Pinpoint the cell where the given text exists, returning its (X, Y) midpoint coordinate. 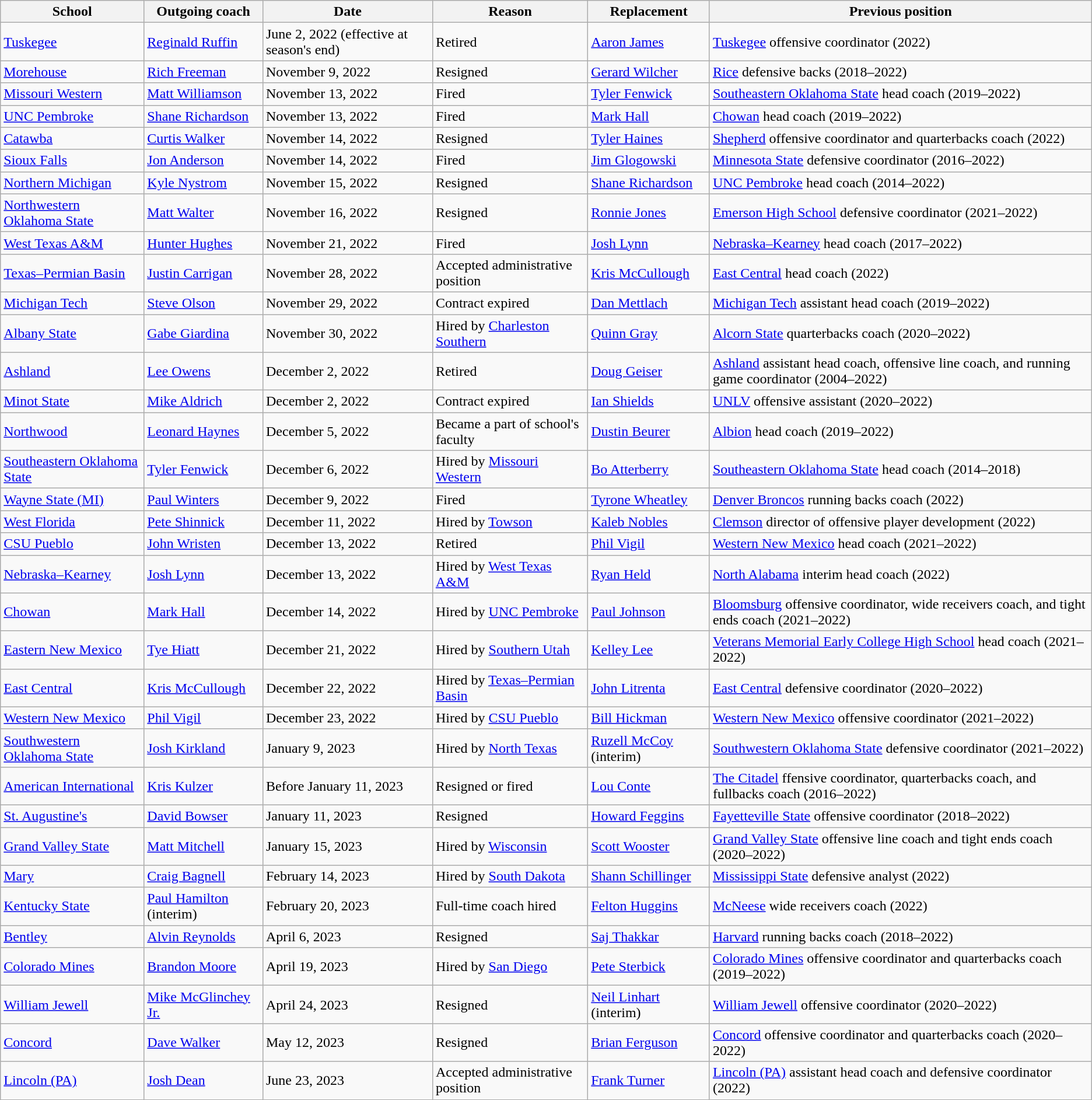
Hired by Wisconsin (510, 846)
Sioux Falls (72, 160)
West Florida (72, 522)
Grand Valley State (72, 846)
April 24, 2023 (348, 1005)
Grand Valley State offensive line coach and tight ends coach (2020–2022) (901, 846)
Ian Shields (649, 401)
St. Augustine's (72, 816)
Shepherd offensive coordinator and quarterbacks coach (2022) (901, 138)
Nebraska–Kearney (72, 574)
Albion head coach (2019–2022) (901, 432)
Dave Walker (204, 1042)
Hired by South Dakota (510, 876)
Northwood (72, 432)
Bentley (72, 937)
Ashland (72, 371)
Alvin Reynolds (204, 937)
Hired by CSU Pueblo (510, 718)
McNeese wide receivers coach (2022) (901, 907)
Wayne State (MI) (72, 500)
Northern Michigan (72, 183)
April 19, 2023 (348, 966)
Ruzell McCoy (interim) (649, 748)
Became a part of school's faculty (510, 432)
June 23, 2023 (348, 1081)
Hired by Charleston Southern (510, 333)
April 6, 2023 (348, 937)
December 23, 2022 (348, 718)
November 16, 2022 (348, 212)
Southeastern Oklahoma State head coach (2014–2018) (901, 469)
Frank Turner (649, 1081)
UNLV offensive assistant (2020–2022) (901, 401)
North Alabama interim head coach (2022) (901, 574)
November 15, 2022 (348, 183)
Lee Owens (204, 371)
Kyle Nystrom (204, 183)
Colorado Mines offensive coordinator and quarterbacks coach (2019–2022) (901, 966)
Minnesota State defensive coordinator (2016–2022) (901, 160)
Hired by North Texas (510, 748)
November 29, 2022 (348, 303)
Kentucky State (72, 907)
Paul Johnson (649, 612)
Chowan (72, 612)
Lincoln (PA) assistant head coach and defensive coordinator (2022) (901, 1081)
Matt Walter (204, 212)
Tuskegee offensive coordinator (2022) (901, 42)
January 9, 2023 (348, 748)
Ashland assistant head coach, offensive line coach, and running game coordinator (2004–2022) (901, 371)
UNC Pembroke (72, 116)
Albany State (72, 333)
Felton Huggins (649, 907)
Reason (510, 12)
June 2, 2022 (effective at season's end) (348, 42)
Harvard running backs coach (2018–2022) (901, 937)
Veterans Memorial Early College High School head coach (2021–2022) (901, 650)
December 6, 2022 (348, 469)
Reginald Ruffin (204, 42)
Kris Kulzer (204, 785)
Kelley Lee (649, 650)
Colorado Mines (72, 966)
School (72, 12)
Rich Freeman (204, 72)
Rice defensive backs (2018–2022) (901, 72)
Western New Mexico head coach (2021–2022) (901, 544)
Mike McGlinchey Jr. (204, 1005)
Alcorn State quarterbacks coach (2020–2022) (901, 333)
Matt Williamson (204, 94)
Morehouse (72, 72)
Scott Wooster (649, 846)
Brandon Moore (204, 966)
Brian Ferguson (649, 1042)
East Central (72, 687)
Clemson director of offensive player development (2022) (901, 522)
Steve Olson (204, 303)
Resigned or fired (510, 785)
Hunter Hughes (204, 243)
West Texas A&M (72, 243)
February 14, 2023 (348, 876)
Hired by Missouri Western (510, 469)
American International (72, 785)
Justin Carrigan (204, 273)
Josh Kirkland (204, 748)
Eastern New Mexico (72, 650)
Curtis Walker (204, 138)
Lincoln (PA) (72, 1081)
Tyrone Wheatley (649, 500)
Michigan Tech (72, 303)
Dustin Beurer (649, 432)
Texas–Permian Basin (72, 273)
Bill Hickman (649, 718)
Emerson High School defensive coordinator (2021–2022) (901, 212)
November 28, 2022 (348, 273)
January 15, 2023 (348, 846)
Missouri Western (72, 94)
Paul Hamilton (interim) (204, 907)
Denver Broncos running backs coach (2022) (901, 500)
Ryan Held (649, 574)
December 5, 2022 (348, 432)
Josh Dean (204, 1081)
Date (348, 12)
Tyler Haines (649, 138)
Hired by Towson (510, 522)
Catawba (72, 138)
Aaron James (649, 42)
Neil Linhart (interim) (649, 1005)
December 21, 2022 (348, 650)
Southwestern Oklahoma State defensive coordinator (2021–2022) (901, 748)
John Litrenta (649, 687)
Doug Geiser (649, 371)
Quinn Gray (649, 333)
December 14, 2022 (348, 612)
Chowan head coach (2019–2022) (901, 116)
Previous position (901, 12)
Tye Hiatt (204, 650)
Hired by Texas–Permian Basin (510, 687)
December 22, 2022 (348, 687)
Jon Anderson (204, 160)
Hired by Southern Utah (510, 650)
UNC Pembroke head coach (2014–2022) (901, 183)
William Jewell offensive coordinator (2020–2022) (901, 1005)
Hired by San Diego (510, 966)
Mary (72, 876)
William Jewell (72, 1005)
Mississippi State defensive analyst (2022) (901, 876)
February 20, 2023 (348, 907)
Ronnie Jones (649, 212)
Before January 11, 2023 (348, 785)
Southwestern Oklahoma State (72, 748)
CSU Pueblo (72, 544)
Bloomsburg offensive coordinator, wide receivers coach, and tight ends coach (2021–2022) (901, 612)
May 12, 2023 (348, 1042)
Northwestern Oklahoma State (72, 212)
Western New Mexico offensive coordinator (2021–2022) (901, 718)
Kaleb Nobles (649, 522)
Howard Feggins (649, 816)
Gerard Wilcher (649, 72)
December 9, 2022 (348, 500)
Southeastern Oklahoma State (72, 469)
Leonard Haynes (204, 432)
Matt Mitchell (204, 846)
Western New Mexico (72, 718)
Jim Glogowski (649, 160)
East Central defensive coordinator (2020–2022) (901, 687)
November 30, 2022 (348, 333)
Lou Conte (649, 785)
Pete Sterbick (649, 966)
November 9, 2022 (348, 72)
Nebraska–Kearney head coach (2017–2022) (901, 243)
Tuskegee (72, 42)
Saj Thakkar (649, 937)
David Bowser (204, 816)
Michigan Tech assistant head coach (2019–2022) (901, 303)
Pete Shinnick (204, 522)
Hired by UNC Pembroke (510, 612)
Fayetteville State offensive coordinator (2018–2022) (901, 816)
November 21, 2022 (348, 243)
Mike Aldrich (204, 401)
East Central head coach (2022) (901, 273)
John Wristen (204, 544)
Bo Atterberry (649, 469)
The Citadel ffensive coordinator, quarterbacks coach, and fullbacks coach (2016–2022) (901, 785)
Dan Mettlach (649, 303)
Craig Bagnell (204, 876)
January 11, 2023 (348, 816)
Concord (72, 1042)
Replacement (649, 12)
Southeastern Oklahoma State head coach (2019–2022) (901, 94)
Gabe Giardina (204, 333)
Minot State (72, 401)
Paul Winters (204, 500)
December 11, 2022 (348, 522)
Concord offensive coordinator and quarterbacks coach (2020–2022) (901, 1042)
Shann Schillinger (649, 876)
Hired by West Texas A&M (510, 574)
Outgoing coach (204, 12)
Full-time coach hired (510, 907)
